Return (x, y) of the center of cell containing provided text 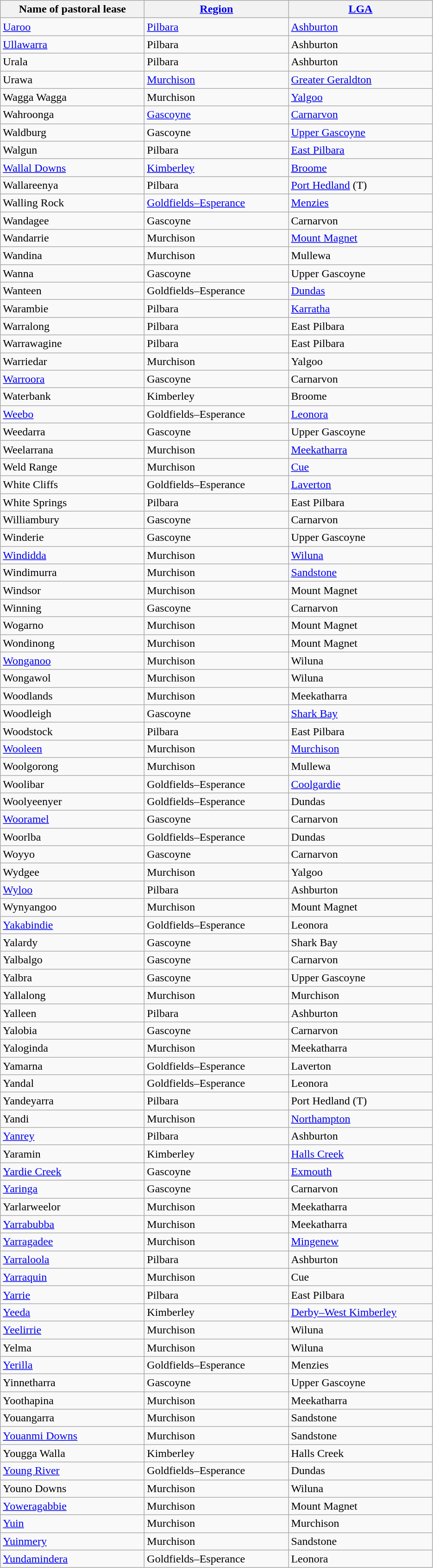
Yandeyarra (72, 1101)
Yarraquin (72, 1277)
LGA (360, 9)
Youanmi Downs (72, 1436)
Region (217, 9)
Wooleen (72, 749)
Yougga Walla (72, 1453)
Wallareenya (72, 185)
Wonganoo (72, 661)
Yelma (72, 1348)
Yuinmery (72, 1541)
Yinnetharra (72, 1383)
Yarrie (72, 1295)
Yarlarweelor (72, 1207)
Windidda (72, 555)
Greater Geraldton (360, 80)
Weelarrana (72, 449)
Woolgorong (72, 766)
Yakabindie (72, 925)
Woolyeenyer (72, 802)
Yalleen (72, 1013)
Woolibar (72, 784)
Wanna (72, 273)
Warrawagine (72, 344)
Wandina (72, 256)
Yarrabubba (72, 1224)
Mingenew (360, 1242)
Yaloginda (72, 1048)
Wogarno (72, 626)
Urala (72, 62)
Waterbank (72, 397)
Yandi (72, 1119)
Yallalong (72, 995)
Wondinong (72, 643)
Waldburg (72, 132)
White Cliffs (72, 484)
Wyloo (72, 890)
Woyyo (72, 855)
Winning (72, 608)
Warralong (72, 326)
Yarraloola (72, 1259)
Yoothapina (72, 1401)
Youno Downs (72, 1488)
Yarragadee (72, 1242)
Woodlands (72, 696)
Woodleigh (72, 713)
Name of pastoral lease (72, 9)
Yuin (72, 1524)
Young River (72, 1471)
Weedarra (72, 432)
Youangarra (72, 1418)
Winderie (72, 538)
Yerilla (72, 1365)
Wagga Wagga (72, 97)
Windsor (72, 590)
Woodstock (72, 731)
Wandarrie (72, 238)
Yalbalgo (72, 960)
Wooramel (72, 819)
Weld Range (72, 467)
Woorlba (72, 837)
Yeelirrie (72, 1330)
Urawa (72, 80)
Ullawarra (72, 44)
Windimurra (72, 573)
Derby–West Kimberley (360, 1312)
Wallal Downs (72, 167)
Karratha (360, 309)
Walgun (72, 150)
White Springs (72, 502)
Yundamindera (72, 1559)
Warriedar (72, 361)
Warambie (72, 309)
Warroora (72, 379)
Williambury (72, 520)
Yalbra (72, 978)
Yoweragabbie (72, 1506)
Yalobia (72, 1030)
Yanrey (72, 1136)
Uaroo (72, 27)
Wanteen (72, 291)
Wydgee (72, 872)
Wahroonga (72, 115)
Yandal (72, 1084)
Wongawol (72, 678)
Wandagee (72, 221)
Weebo (72, 414)
Walling Rock (72, 203)
Yamarna (72, 1066)
Yeeda (72, 1312)
Yaringa (72, 1189)
Yardie Creek (72, 1171)
Northampton (360, 1119)
Wynyangoo (72, 907)
Coolgardie (360, 784)
Yaramin (72, 1154)
Exmouth (360, 1171)
Yalardy (72, 942)
